Determine the [x, y] coordinate at the center of the cell enclosing the given text.  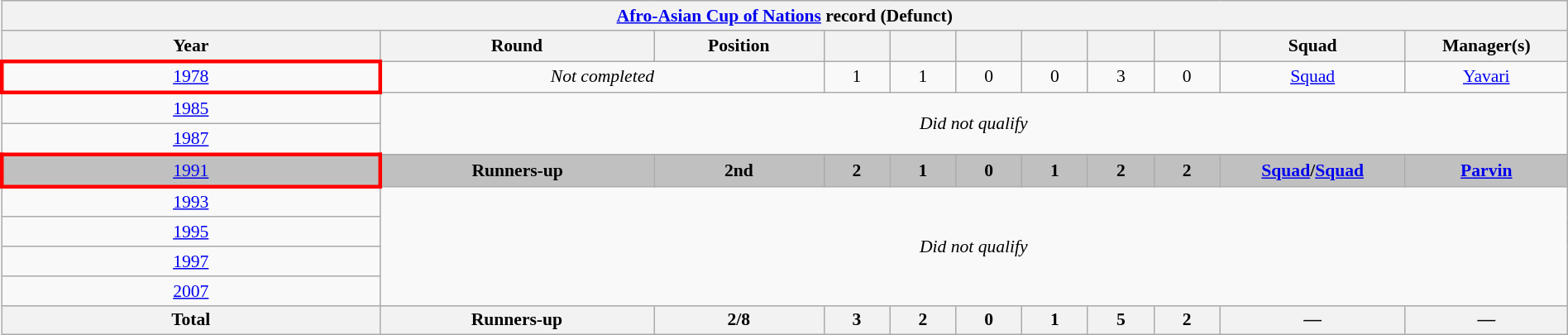
1991 [190, 170]
Afro-Asian Cup of Nations record (Defunct) [784, 16]
2/8 [739, 320]
Manager(s) [1486, 46]
1978 [190, 78]
1997 [190, 261]
Round [516, 46]
Not completed [602, 78]
2nd [739, 170]
1995 [190, 232]
1985 [190, 109]
Squad/Squad [1312, 170]
1987 [190, 139]
Total [190, 320]
Position [739, 46]
Parvin [1486, 170]
2007 [190, 291]
Year [190, 46]
Yavari [1486, 78]
1993 [190, 202]
5 [1121, 320]
